Search for the cell housing the specified text and yield its (x, y) center coordinate. 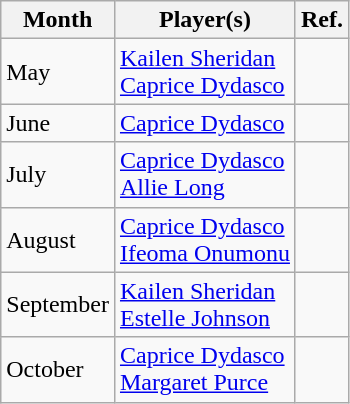
August (58, 240)
Caprice Dydasco Margaret Purce (204, 370)
Kailen Sheridan Caprice Dydasco (204, 72)
September (58, 304)
Kailen Sheridan Estelle Johnson (204, 304)
October (58, 370)
Caprice Dydasco Ifeoma Onumonu (204, 240)
July (58, 174)
Player(s) (204, 20)
June (58, 123)
Caprice Dydasco Allie Long (204, 174)
Month (58, 20)
May (58, 72)
Ref. (322, 20)
Caprice Dydasco (204, 123)
